Detect which cell encompasses the target text, then output its [x, y] center coordinate. 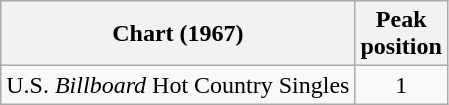
1 [401, 85]
Chart (1967) [178, 34]
Peakposition [401, 34]
U.S. Billboard Hot Country Singles [178, 85]
